Scan for the cell matching the given text and deliver its (x, y) coordinate at center. 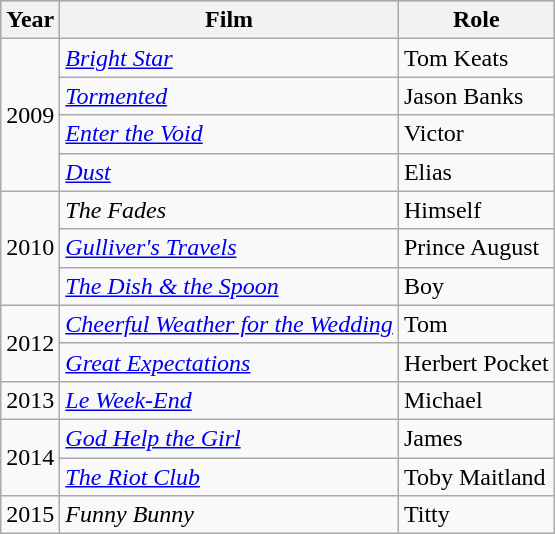
Herbert Pocket (476, 362)
Great Expectations (230, 362)
Role (476, 20)
James (476, 438)
Jason Banks (476, 96)
God Help the Girl (230, 438)
2013 (30, 400)
2010 (30, 248)
Tom (476, 324)
2009 (30, 115)
Boy (476, 286)
Cheerful Weather for the Wedding (230, 324)
Enter the Void (230, 134)
Dust (230, 172)
Le Week-End (230, 400)
The Riot Club (230, 477)
The Fades (230, 210)
2014 (30, 457)
Prince August (476, 248)
The Dish & the Spoon (230, 286)
Tom Keats (476, 58)
Film (230, 20)
Titty (476, 515)
Himself (476, 210)
Year (30, 20)
Tormented (230, 96)
Gulliver's Travels (230, 248)
Toby Maitland (476, 477)
Bright Star (230, 58)
2015 (30, 515)
2012 (30, 343)
Michael (476, 400)
Elias (476, 172)
Funny Bunny (230, 515)
Victor (476, 134)
